Determine the (x, y) coordinate at the center of the cell enclosing the given text.  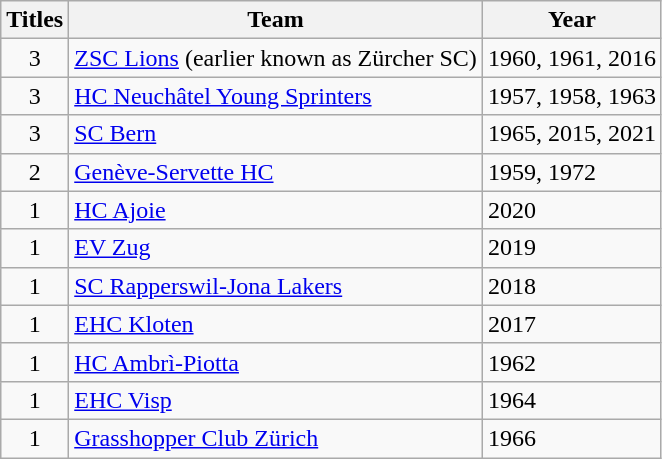
1965, 2015, 2021 (572, 134)
SC Rapperswil-Jona Lakers (276, 286)
1962 (572, 362)
ZSC Lions (earlier known as Zürcher SC) (276, 58)
SC Bern (276, 134)
1959, 1972 (572, 172)
1964 (572, 400)
2020 (572, 210)
HC Ambrì-Piotta (276, 362)
Team (276, 20)
1957, 1958, 1963 (572, 96)
1966 (572, 438)
Year (572, 20)
Grasshopper Club Zürich (276, 438)
1960, 1961, 2016 (572, 58)
Genève-Servette HC (276, 172)
2019 (572, 248)
2018 (572, 286)
EV Zug (276, 248)
2 (35, 172)
Titles (35, 20)
HC Neuchâtel Young Sprinters (276, 96)
EHC Visp (276, 400)
HC Ajoie (276, 210)
EHC Kloten (276, 324)
2017 (572, 324)
